Detect which cell encompasses the target text, then output its (X, Y) center coordinate. 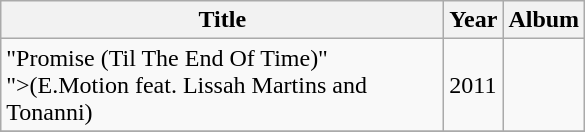
Title (222, 20)
Album (544, 20)
Year (474, 20)
2011 (474, 85)
"Promise (Til The End Of Time)"">(E.Motion feat. Lissah Martins and Tonanni) (222, 85)
